From the cell containing the given text, extract its center point as [X, Y] coordinate. 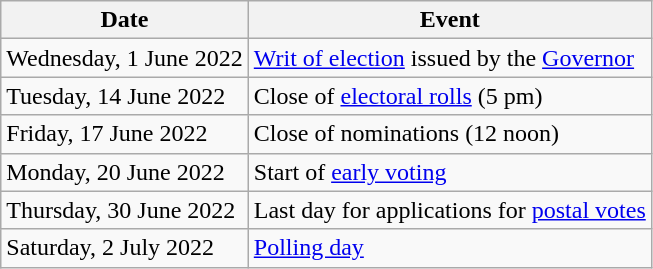
Saturday, 2 July 2022 [125, 248]
Tuesday, 14 June 2022 [125, 96]
Writ of election issued by the Governor [450, 58]
Close of nominations (12 noon) [450, 134]
Close of electoral rolls (5 pm) [450, 96]
Wednesday, 1 June 2022 [125, 58]
Monday, 20 June 2022 [125, 172]
Event [450, 20]
Friday, 17 June 2022 [125, 134]
Last day for applications for postal votes [450, 210]
Thursday, 30 June 2022 [125, 210]
Start of early voting [450, 172]
Date [125, 20]
Polling day [450, 248]
